Detect which cell encompasses the target text, then output its [x, y] center coordinate. 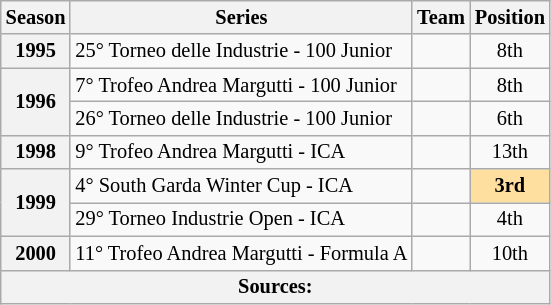
25° Torneo delle Industrie - 100 Junior [241, 51]
2000 [36, 253]
1999 [36, 202]
4° South Garda Winter Cup - ICA [241, 186]
13th [510, 152]
4th [510, 219]
Series [241, 17]
Sources: [276, 287]
10th [510, 253]
1998 [36, 152]
Team [441, 17]
7° Trofeo Andrea Margutti - 100 Junior [241, 85]
6th [510, 118]
3rd [510, 186]
26° Torneo delle Industrie - 100 Junior [241, 118]
9° Trofeo Andrea Margutti - ICA [241, 152]
29° Torneo Industrie Open - ICA [241, 219]
11° Trofeo Andrea Margutti - Formula A [241, 253]
1995 [36, 51]
1996 [36, 102]
Position [510, 17]
Season [36, 17]
